Return (X, Y) of the center of cell containing provided text 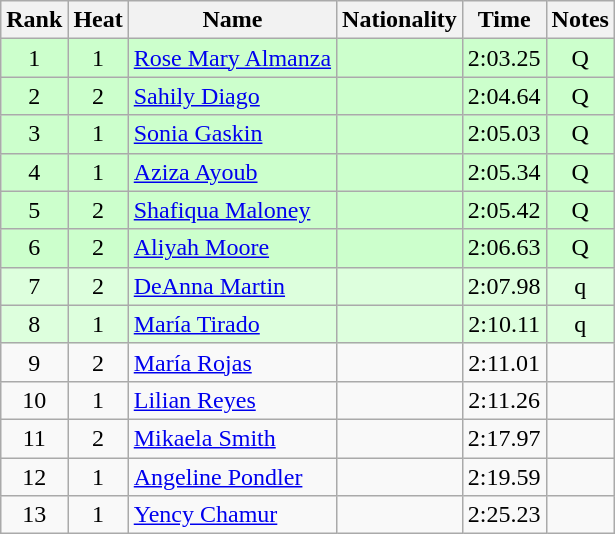
Nationality (400, 20)
Time (504, 20)
2:05.42 (504, 210)
9 (34, 362)
2:03.25 (504, 58)
2:07.98 (504, 286)
Notes (580, 20)
5 (34, 210)
2:25.23 (504, 515)
María Rojas (232, 362)
Name (232, 20)
Aliyah Moore (232, 248)
2:05.34 (504, 172)
7 (34, 286)
2:17.97 (504, 438)
2:11.01 (504, 362)
Angeline Pondler (232, 477)
13 (34, 515)
Lilian Reyes (232, 400)
Heat (98, 20)
DeAnna Martin (232, 286)
Rose Mary Almanza (232, 58)
Rank (34, 20)
Shafiqua Maloney (232, 210)
2:05.03 (504, 134)
Aziza Ayoub (232, 172)
2:11.26 (504, 400)
10 (34, 400)
2:06.63 (504, 248)
11 (34, 438)
María Tirado (232, 324)
6 (34, 248)
2:10.11 (504, 324)
Sahily Diago (232, 96)
Sonia Gaskin (232, 134)
12 (34, 477)
Yency Chamur (232, 515)
3 (34, 134)
2:19.59 (504, 477)
2:04.64 (504, 96)
Mikaela Smith (232, 438)
4 (34, 172)
8 (34, 324)
